Scan for the cell matching the given text and deliver its [x, y] coordinate at center. 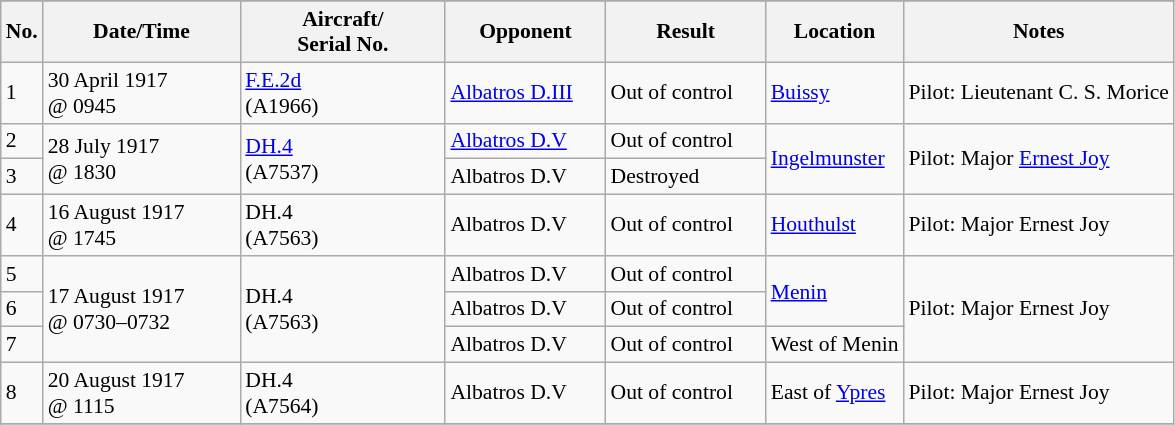
Date/Time [142, 32]
DH.4(A7564) [342, 394]
Houthulst [835, 226]
4 [22, 226]
West of Menin [835, 345]
East of Ypres [835, 394]
DH.4(A7537) [342, 158]
Albatros D.III [525, 92]
30 April 1917@ 0945 [142, 92]
Notes [1039, 32]
Menin [835, 292]
5 [22, 274]
Location [835, 32]
7 [22, 345]
20 August 1917@ 1115 [142, 394]
8 [22, 394]
1 [22, 92]
28 July 1917@ 1830 [142, 158]
Buissy [835, 92]
F.E.2d(A1966) [342, 92]
Pilot: Lieutenant C. S. Morice [1039, 92]
No. [22, 32]
3 [22, 177]
2 [22, 141]
Aircraft/Serial No. [342, 32]
Opponent [525, 32]
16 August 1917@ 1745 [142, 226]
17 August 1917@ 0730–0732 [142, 310]
Result [686, 32]
6 [22, 309]
Ingelmunster [835, 158]
Destroyed [686, 177]
